Find where the given text appears and provide that cell's center as (x, y) coordinate. 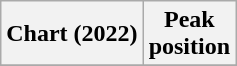
Peakposition (189, 34)
Chart (2022) (72, 34)
